Detect which cell encompasses the target text, then output its (x, y) center coordinate. 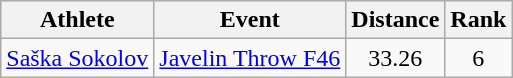
6 (478, 58)
Athlete (78, 20)
Rank (478, 20)
Saška Sokolov (78, 58)
Distance (396, 20)
33.26 (396, 58)
Event (250, 20)
Javelin Throw F46 (250, 58)
